Locate the cell with the specified text and output its (X, Y) center coordinate. 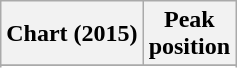
Chart (2015) (72, 34)
Peakposition (189, 34)
